Locate the cell with the specified text and output its [X, Y] center coordinate. 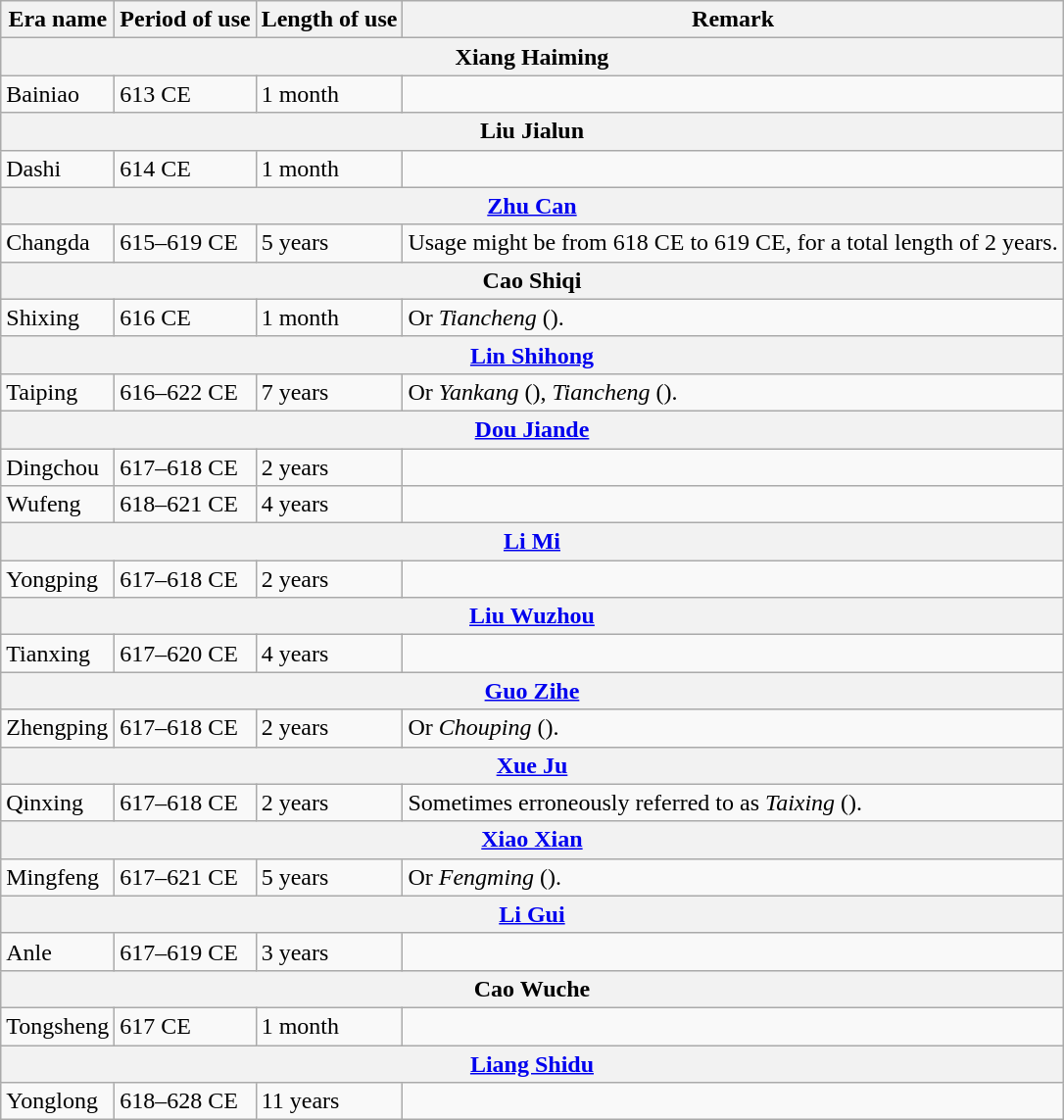
616–622 CE [185, 392]
11 years [329, 1101]
617–621 CE [185, 877]
Li Gui [532, 914]
Qinxing [58, 803]
Xiang Haiming [532, 57]
Tongsheng [58, 1026]
618–621 CE [185, 505]
Yonglong [58, 1101]
Tianxing [58, 654]
Mingfeng [58, 877]
Xiao Xian [532, 840]
Cao Shiqi [532, 280]
Xue Ju [532, 765]
Liu Wuzhou [532, 616]
Usage might be from 618 CE to 619 CE, for a total length of 2 years. [733, 243]
Dou Jiande [532, 429]
614 CE [185, 169]
Dingchou [58, 467]
Liu Jialun [532, 131]
Yongping [58, 579]
Or Yankang (), Tiancheng (). [733, 392]
Shixing [58, 317]
Remark [733, 20]
Lin Shihong [532, 355]
616 CE [185, 317]
7 years [329, 392]
Cao Wuche [532, 989]
615–619 CE [185, 243]
Zhengping [58, 728]
Or Tiancheng (). [733, 317]
Guo Zihe [532, 691]
Period of use [185, 20]
613 CE [185, 94]
Wufeng [58, 505]
Changda [58, 243]
617 CE [185, 1026]
Or Chouping (). [733, 728]
Anle [58, 951]
618–628 CE [185, 1101]
Bainiao [58, 94]
Li Mi [532, 542]
617–620 CE [185, 654]
Dashi [58, 169]
Liang Shidu [532, 1063]
Era name [58, 20]
Taiping [58, 392]
Sometimes erroneously referred to as Taixing (). [733, 803]
Length of use [329, 20]
3 years [329, 951]
Zhu Can [532, 206]
617–619 CE [185, 951]
Or Fengming (). [733, 877]
